Provide the (X, Y) coordinate of the cell's center where the given text is located.  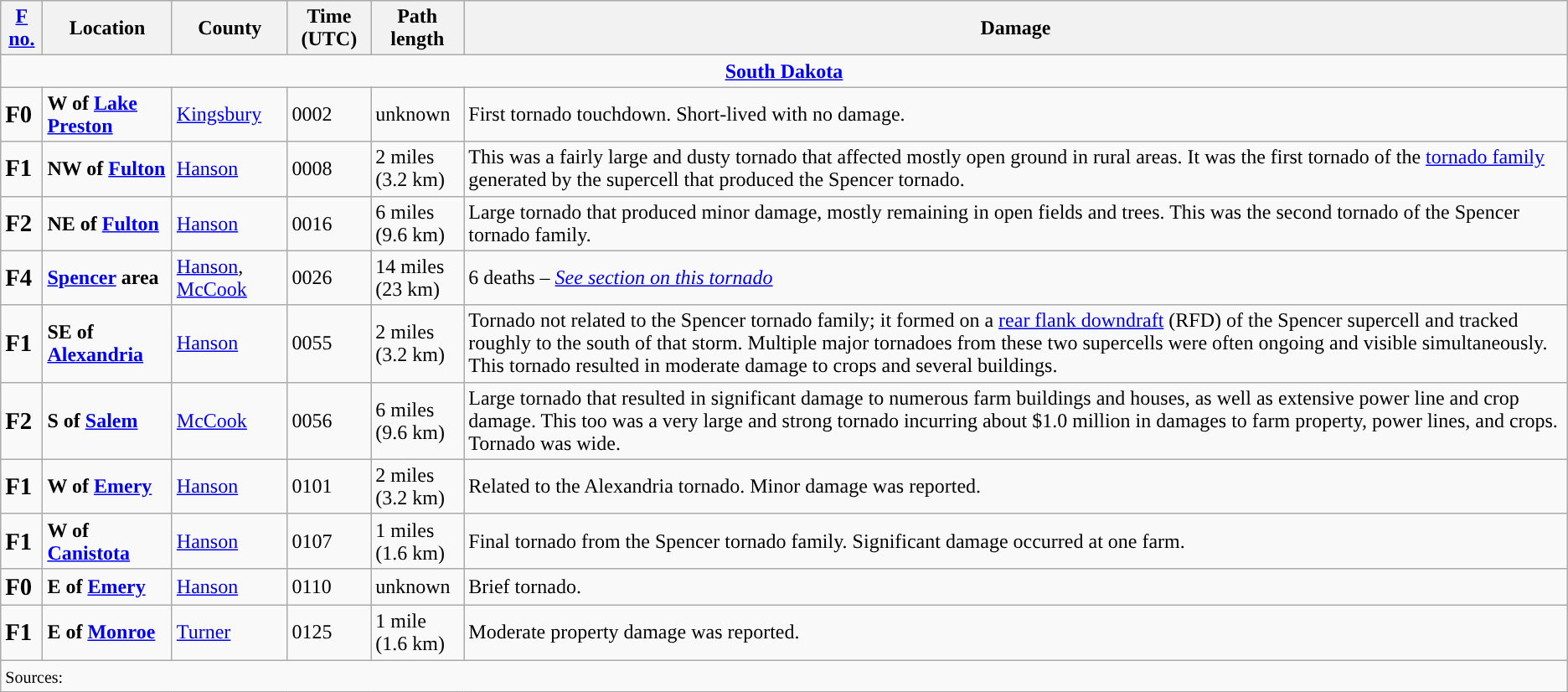
S of Salem (107, 421)
NE of Fulton (107, 223)
F4 (22, 278)
W of Emery (107, 486)
0026 (329, 278)
Location (107, 28)
McCook (230, 421)
Brief tornado. (1015, 586)
SE of Alexandria (107, 343)
0125 (329, 632)
Hanson, McCook (230, 278)
0107 (329, 541)
South Dakota (784, 71)
Final tornado from the Spencer tornado family. Significant damage occurred at one farm. (1015, 541)
0008 (329, 169)
Large tornado that produced minor damage, mostly remaining in open fields and trees. This was the second tornado of the Spencer tornado family. (1015, 223)
0055 (329, 343)
14 miles (23 km) (417, 278)
W of Canistota (107, 541)
Spencer area (107, 278)
NW of Fulton (107, 169)
E of Monroe (107, 632)
Sources: (784, 676)
1 miles (1.6 km) (417, 541)
0101 (329, 486)
E of Emery (107, 586)
0016 (329, 223)
W of Lake Preston (107, 114)
Kingsbury (230, 114)
Related to the Alexandria tornado. Minor damage was reported. (1015, 486)
Damage (1015, 28)
0056 (329, 421)
Path length (417, 28)
County (230, 28)
F no. (22, 28)
1 mile (1.6 km) (417, 632)
Moderate property damage was reported. (1015, 632)
Turner (230, 632)
First tornado touchdown. Short-lived with no damage. (1015, 114)
Time (UTC) (329, 28)
0002 (329, 114)
0110 (329, 586)
6 deaths – See section on this tornado (1015, 278)
